Output the [X, Y] coordinate of the center of the cell containing the given text.  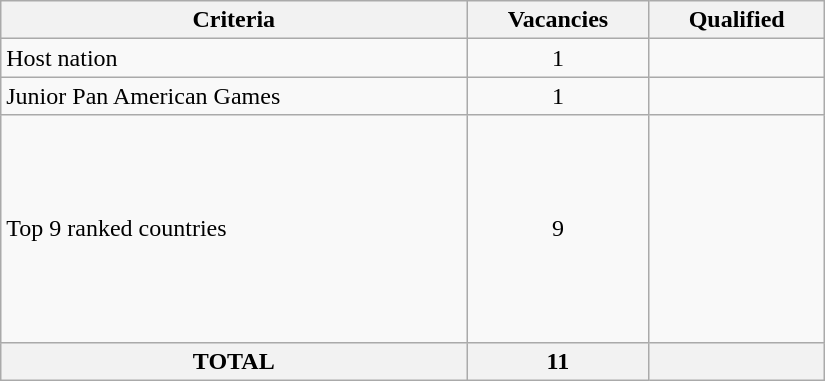
Vacancies [558, 20]
Host nation [234, 58]
Qualified [736, 20]
Junior Pan American Games [234, 96]
11 [558, 361]
Top 9 ranked countries [234, 228]
TOTAL [234, 361]
Criteria [234, 20]
9 [558, 228]
